Pinpoint the cell where the given text exists, returning its [X, Y] midpoint coordinate. 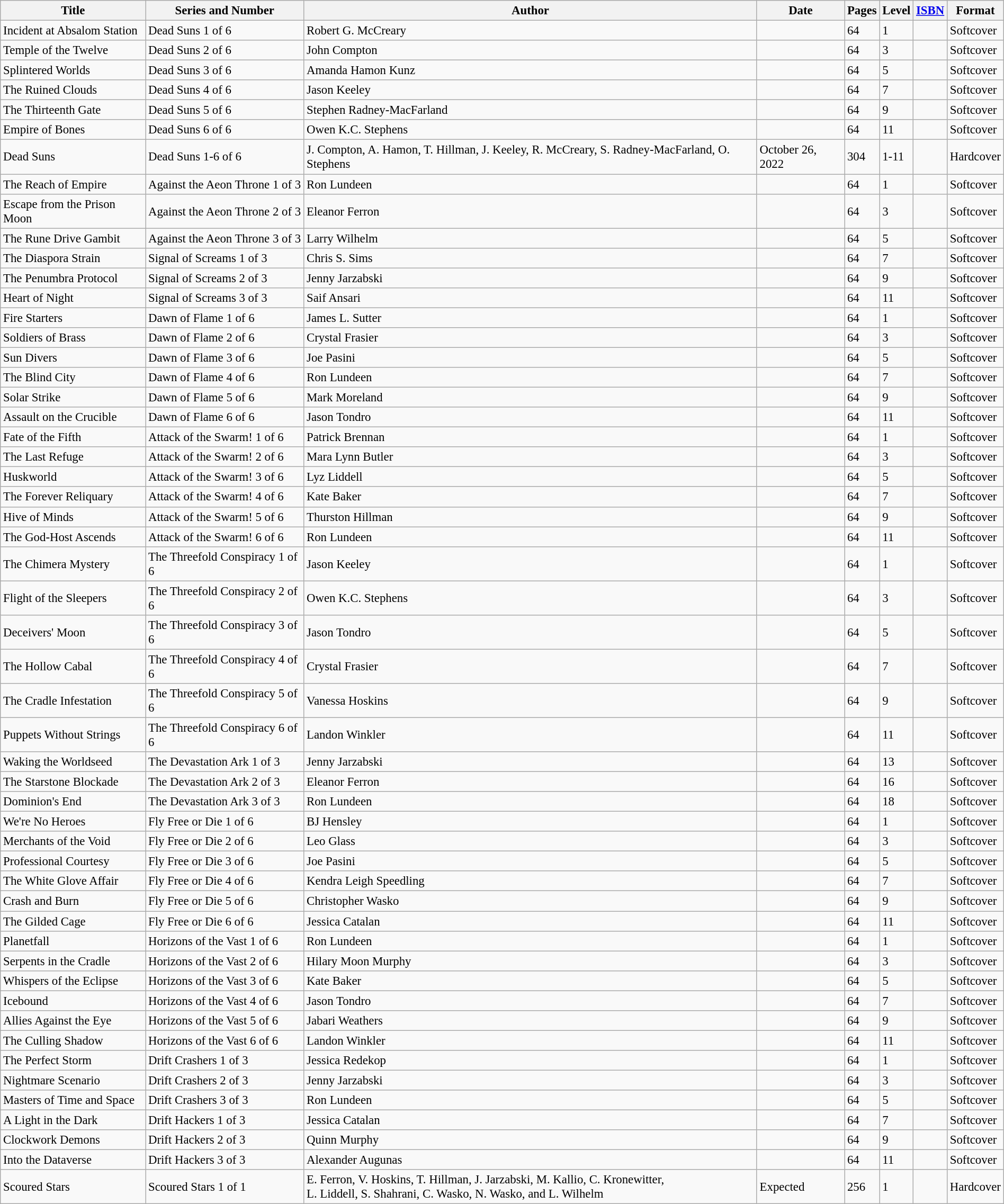
The Culling Shadow [73, 1040]
Against the Aeon Throne 3 of 3 [225, 238]
Merchants of the Void [73, 841]
Soldiers of Brass [73, 338]
Attack of the Swarm! 6 of 6 [225, 537]
Dead Suns 1-6 of 6 [225, 157]
Robert G. McCreary [531, 31]
256 [862, 1187]
Drift Hackers 2 of 3 [225, 1140]
Fate of the Fifth [73, 437]
Masters of Time and Space [73, 1100]
Pages [862, 11]
Dead Suns 3 of 6 [225, 70]
The Cradle Infestation [73, 701]
Amanda Hamon Kunz [531, 70]
J. Compton, A. Hamon, T. Hillman, J. Keeley, R. McCreary, S. Radney-MacFarland, O. Stephens [531, 157]
Flight of the Sleepers [73, 598]
John Compton [531, 50]
Fly Free or Die 1 of 6 [225, 822]
Clockwork Demons [73, 1140]
Serpents in the Cradle [73, 961]
The Threefold Conspiracy 1 of 6 [225, 563]
Jabari Weathers [531, 1021]
Fire Starters [73, 318]
Dawn of Flame 5 of 6 [225, 398]
James L. Sutter [531, 318]
Mark Moreland [531, 398]
Escape from the Prison Moon [73, 211]
The Penumbra Protocol [73, 278]
Fly Free or Die 4 of 6 [225, 882]
The Starstone Blockade [73, 782]
E. Ferron, V. Hoskins, T. Hillman, J. Jarzabski, M. Kallio, C. Kronewitter,L. Liddell, S. Shahrani, C. Wasko, N. Wasko, and L. Wilhelm [531, 1187]
Huskworld [73, 477]
Series and Number [225, 11]
Attack of the Swarm! 5 of 6 [225, 517]
Drift Crashers 3 of 3 [225, 1100]
The Perfect Storm [73, 1061]
The Last Refuge [73, 457]
The God-Host Ascends [73, 537]
Planetfall [73, 941]
The White Glove Affair [73, 882]
Heart of Night [73, 298]
Expected [801, 1187]
ISBN [930, 11]
Level [897, 11]
Kendra Leigh Speedling [531, 882]
Date [801, 11]
Signal of Screams 3 of 3 [225, 298]
Scoured Stars [73, 1187]
Puppets Without Strings [73, 735]
The Forever Reliquary [73, 497]
Nightmare Scenario [73, 1080]
Signal of Screams 1 of 3 [225, 258]
Dead Suns 4 of 6 [225, 90]
The Threefold Conspiracy 4 of 6 [225, 666]
The Devastation Ark 1 of 3 [225, 762]
Hilary Moon Murphy [531, 961]
The Threefold Conspiracy 2 of 6 [225, 598]
1-11 [897, 157]
The Threefold Conspiracy 6 of 6 [225, 735]
Author [531, 11]
13 [897, 762]
Dead Suns 2 of 6 [225, 50]
Larry Wilhelm [531, 238]
Patrick Brennan [531, 437]
Allies Against the Eye [73, 1021]
Dead Suns [73, 157]
Horizons of the Vast 4 of 6 [225, 1001]
The Blind City [73, 378]
Fly Free or Die 5 of 6 [225, 901]
Attack of the Swarm! 4 of 6 [225, 497]
We're No Heroes [73, 822]
Christopher Wasko [531, 901]
Dead Suns 5 of 6 [225, 110]
Icebound [73, 1001]
Saif Ansari [531, 298]
Dead Suns 1 of 6 [225, 31]
Temple of the Twelve [73, 50]
Professional Courtesy [73, 861]
Scoured Stars 1 of 1 [225, 1187]
Fly Free or Die 2 of 6 [225, 841]
Format [975, 11]
The Rune Drive Gambit [73, 238]
Waking the Worldseed [73, 762]
The Diaspora Strain [73, 258]
The Gilded Cage [73, 921]
The Reach of Empire [73, 184]
The Hollow Cabal [73, 666]
October 26, 2022 [801, 157]
Against the Aeon Throne 2 of 3 [225, 211]
Incident at Absalom Station [73, 31]
The Threefold Conspiracy 5 of 6 [225, 701]
304 [862, 157]
Dead Suns 6 of 6 [225, 130]
Horizons of the Vast 1 of 6 [225, 941]
Against the Aeon Throne 1 of 3 [225, 184]
Solar Strike [73, 398]
Quinn Murphy [531, 1140]
The Ruined Clouds [73, 90]
Deceivers' Moon [73, 632]
Drift Crashers 1 of 3 [225, 1061]
Drift Hackers 3 of 3 [225, 1160]
Lyz Liddell [531, 477]
Stephen Radney-MacFarland [531, 110]
The Devastation Ark 3 of 3 [225, 802]
Horizons of the Vast 2 of 6 [225, 961]
18 [897, 802]
Attack of the Swarm! 2 of 6 [225, 457]
Chris S. Sims [531, 258]
Hive of Minds [73, 517]
Jessica Redekop [531, 1061]
Vanessa Hoskins [531, 701]
Assault on the Crucible [73, 417]
The Devastation Ark 2 of 3 [225, 782]
Dawn of Flame 2 of 6 [225, 338]
Alexander Augunas [531, 1160]
Thurston Hillman [531, 517]
Splintered Worlds [73, 70]
Attack of the Swarm! 3 of 6 [225, 477]
Horizons of the Vast 5 of 6 [225, 1021]
Into the Dataverse [73, 1160]
Leo Glass [531, 841]
Drift Hackers 1 of 3 [225, 1120]
Signal of Screams 2 of 3 [225, 278]
Whispers of the Eclipse [73, 981]
A Light in the Dark [73, 1120]
Dawn of Flame 6 of 6 [225, 417]
Fly Free or Die 3 of 6 [225, 861]
Mara Lynn Butler [531, 457]
Horizons of the Vast 3 of 6 [225, 981]
16 [897, 782]
The Thirteenth Gate [73, 110]
Attack of the Swarm! 1 of 6 [225, 437]
Crash and Burn [73, 901]
Sun Divers [73, 357]
Drift Crashers 2 of 3 [225, 1080]
The Threefold Conspiracy 3 of 6 [225, 632]
Dominion's End [73, 802]
Title [73, 11]
The Chimera Mystery [73, 563]
Empire of Bones [73, 130]
BJ Hensley [531, 822]
Horizons of the Vast 6 of 6 [225, 1040]
Dawn of Flame 4 of 6 [225, 378]
Dawn of Flame 3 of 6 [225, 357]
Fly Free or Die 6 of 6 [225, 921]
Dawn of Flame 1 of 6 [225, 318]
